Capture the cell that displays the provided text and extract its (X, Y) central coordinate. 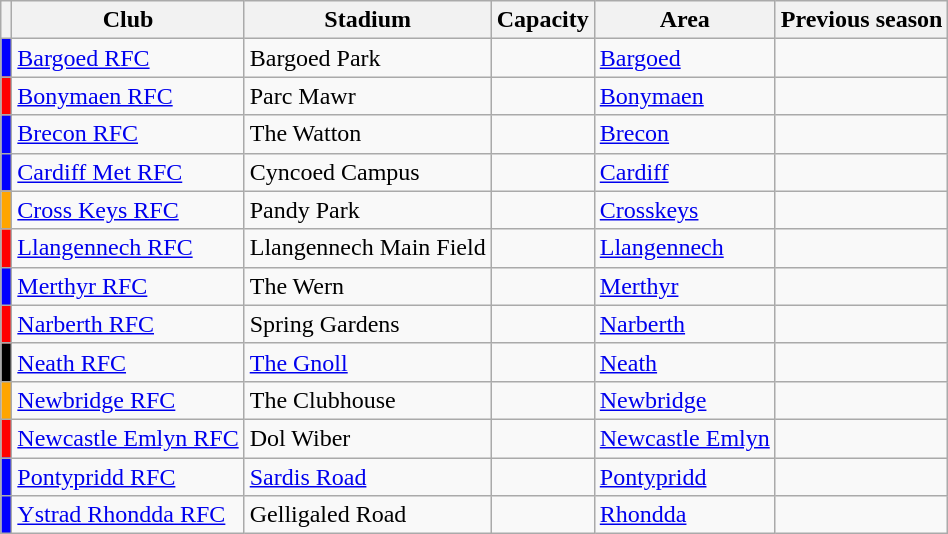
The Watton (368, 134)
Pontypridd RFC (128, 477)
Llangennech Main Field (368, 248)
Llangennech RFC (128, 248)
Cross Keys RFC (128, 210)
Sardis Road (368, 477)
Neath RFC (128, 362)
Bargoed Park (368, 58)
Previous season (862, 20)
Bonymaen (684, 96)
Cardiff (684, 172)
Narberth RFC (128, 324)
Merthyr RFC (128, 286)
Bargoed RFC (128, 58)
Llangennech (684, 248)
Club (128, 20)
Cyncoed Campus (368, 172)
Stadium (368, 20)
Parc Mawr (368, 96)
Rhondda (684, 515)
Pontypridd (684, 477)
Area (684, 20)
Newcastle Emlyn RFC (128, 438)
Ystrad Rhondda RFC (128, 515)
Brecon (684, 134)
Spring Gardens (368, 324)
Merthyr (684, 286)
Bargoed (684, 58)
Newbridge (684, 400)
Gelligaled Road (368, 515)
The Wern (368, 286)
Capacity (542, 20)
Dol Wiber (368, 438)
Narberth (684, 324)
Crosskeys (684, 210)
Brecon RFC (128, 134)
Neath (684, 362)
Pandy Park (368, 210)
The Clubhouse (368, 400)
Newcastle Emlyn (684, 438)
Cardiff Met RFC (128, 172)
The Gnoll (368, 362)
Newbridge RFC (128, 400)
Bonymaen RFC (128, 96)
